Provide the (X, Y) coordinate of the cell's center where the given text is located.  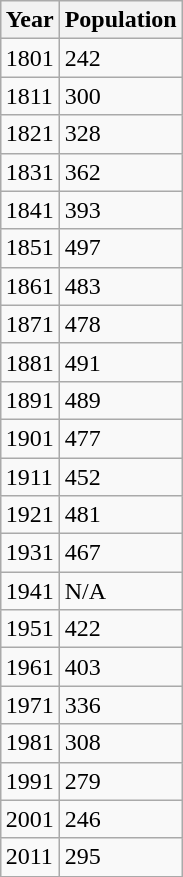
1881 (30, 362)
1851 (30, 248)
N/A (120, 591)
1891 (30, 400)
295 (120, 857)
483 (120, 286)
467 (120, 553)
1931 (30, 553)
477 (120, 438)
1821 (30, 134)
1831 (30, 172)
279 (120, 781)
489 (120, 400)
328 (120, 134)
1971 (30, 705)
Year (30, 20)
1841 (30, 210)
393 (120, 210)
1901 (30, 438)
422 (120, 629)
362 (120, 172)
497 (120, 248)
1991 (30, 781)
246 (120, 819)
491 (120, 362)
2001 (30, 819)
1811 (30, 96)
1861 (30, 286)
1981 (30, 743)
300 (120, 96)
Population (120, 20)
1801 (30, 58)
1951 (30, 629)
1941 (30, 591)
336 (120, 705)
452 (120, 477)
1961 (30, 667)
1911 (30, 477)
2011 (30, 857)
478 (120, 324)
403 (120, 667)
1921 (30, 515)
242 (120, 58)
308 (120, 743)
1871 (30, 324)
481 (120, 515)
